Return the [X, Y] coordinate for the center point of the cell that contains the specified text.  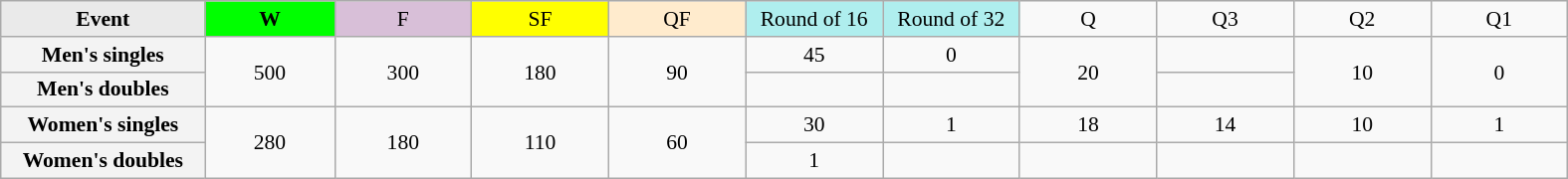
Q2 [1362, 19]
300 [403, 72]
18 [1088, 125]
W [270, 19]
Q3 [1226, 19]
SF [541, 19]
F [403, 19]
Men's doubles [104, 89]
20 [1088, 72]
30 [814, 125]
60 [677, 143]
Q [1088, 19]
500 [270, 72]
QF [677, 19]
Women's singles [104, 125]
90 [677, 72]
Q1 [1499, 19]
Men's singles [104, 55]
Round of 16 [814, 19]
Round of 32 [951, 19]
45 [814, 55]
280 [270, 143]
14 [1226, 125]
Event [104, 19]
110 [541, 143]
Women's doubles [104, 161]
